Extract the [x, y] coordinate from the center of the cell holding the provided text.  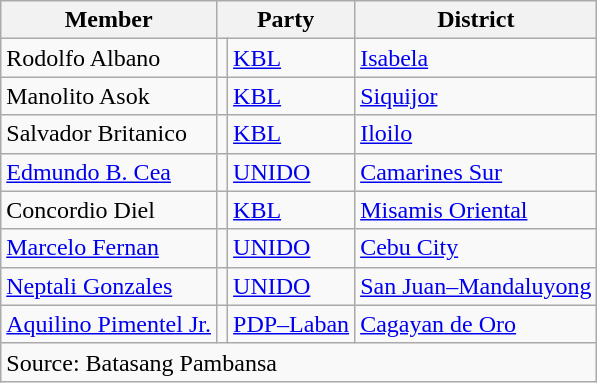
Aquilino Pimentel Jr. [109, 324]
District [476, 20]
Cebu City [476, 248]
Manolito Asok [109, 96]
Source: Batasang Pambansa [299, 362]
Camarines Sur [476, 172]
Salvador Britanico [109, 134]
Member [109, 20]
PDP–Laban [292, 324]
Rodolfo Albano [109, 58]
Edmundo B. Cea [109, 172]
Party [285, 20]
Neptali Gonzales [109, 286]
Misamis Oriental [476, 210]
Isabela [476, 58]
Concordio Diel [109, 210]
Cagayan de Oro [476, 324]
Iloilo [476, 134]
San Juan–Mandaluyong [476, 286]
Siquijor [476, 96]
Marcelo Fernan [109, 248]
